Extract the (X, Y) coordinate from the center of the cell holding the provided text.  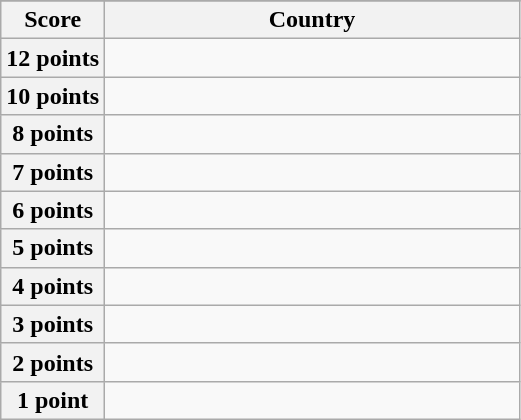
10 points (53, 96)
12 points (53, 58)
7 points (53, 172)
4 points (53, 286)
2 points (53, 362)
1 point (53, 400)
8 points (53, 134)
Score (53, 20)
3 points (53, 324)
6 points (53, 210)
Country (312, 20)
5 points (53, 248)
